From the cell containing the given text, extract its center point as [x, y] coordinate. 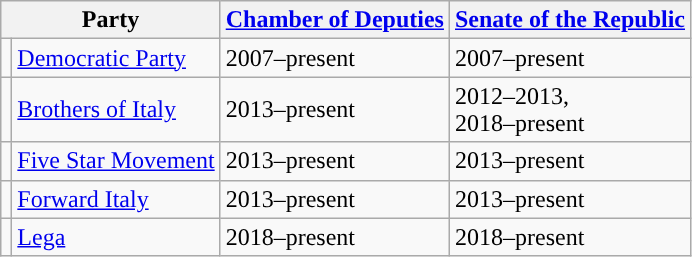
Brothers of Italy [116, 110]
Democratic Party [116, 58]
Lega [116, 237]
Five Star Movement [116, 161]
Party [110, 20]
Chamber of Deputies [334, 20]
Senate of the Republic [570, 20]
Forward Italy [116, 199]
2012–2013,2018–present [570, 110]
